From the cell containing the given text, extract its center point as [x, y] coordinate. 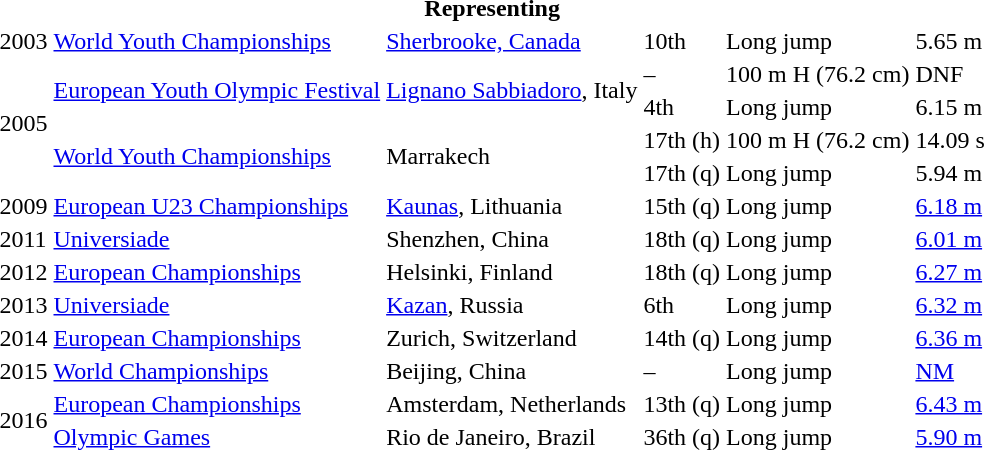
10th [682, 41]
Beijing, China [512, 371]
Kazan, Russia [512, 305]
17th (q) [682, 173]
Marrakech [512, 156]
17th (h) [682, 140]
Kaunas, Lithuania [512, 206]
Helsinki, Finland [512, 272]
13th (q) [682, 404]
European U23 Championships [217, 206]
World Championships [217, 371]
Sherbrooke, Canada [512, 41]
European Youth Olympic Festival [217, 90]
Lignano Sabbiadoro, Italy [512, 90]
Zurich, Switzerland [512, 338]
15th (q) [682, 206]
Amsterdam, Netherlands [512, 404]
6th [682, 305]
14th (q) [682, 338]
Shenzhen, China [512, 239]
4th [682, 107]
